Provide the (x, y) coordinate of the cell's center where the given text is located.  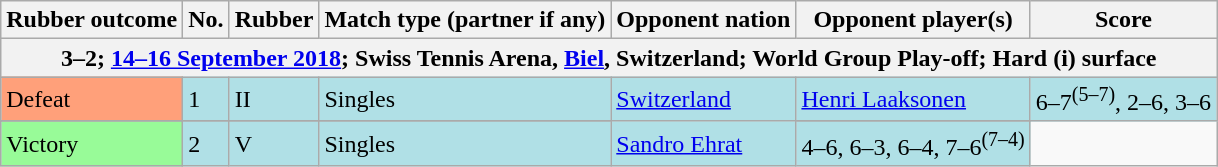
V (274, 144)
Rubber outcome (92, 20)
II (274, 100)
Henri Laaksonen (913, 100)
Sandro Ehrat (704, 144)
6–7(5–7), 2–6, 3–6 (1123, 100)
Match type (partner if any) (465, 20)
No. (206, 20)
Defeat (92, 100)
Opponent player(s) (913, 20)
3–2; 14–16 September 2018; Swiss Tennis Arena, Biel, Switzerland; World Group Play-off; Hard (i) surface (609, 58)
2 (206, 144)
4–6, 6–3, 6–4, 7–6(7–4) (913, 144)
Rubber (274, 20)
Victory (92, 144)
Switzerland (704, 100)
Opponent nation (704, 20)
Score (1123, 20)
1 (206, 100)
